Output the (X, Y) coordinate of the center of the cell containing the given text.  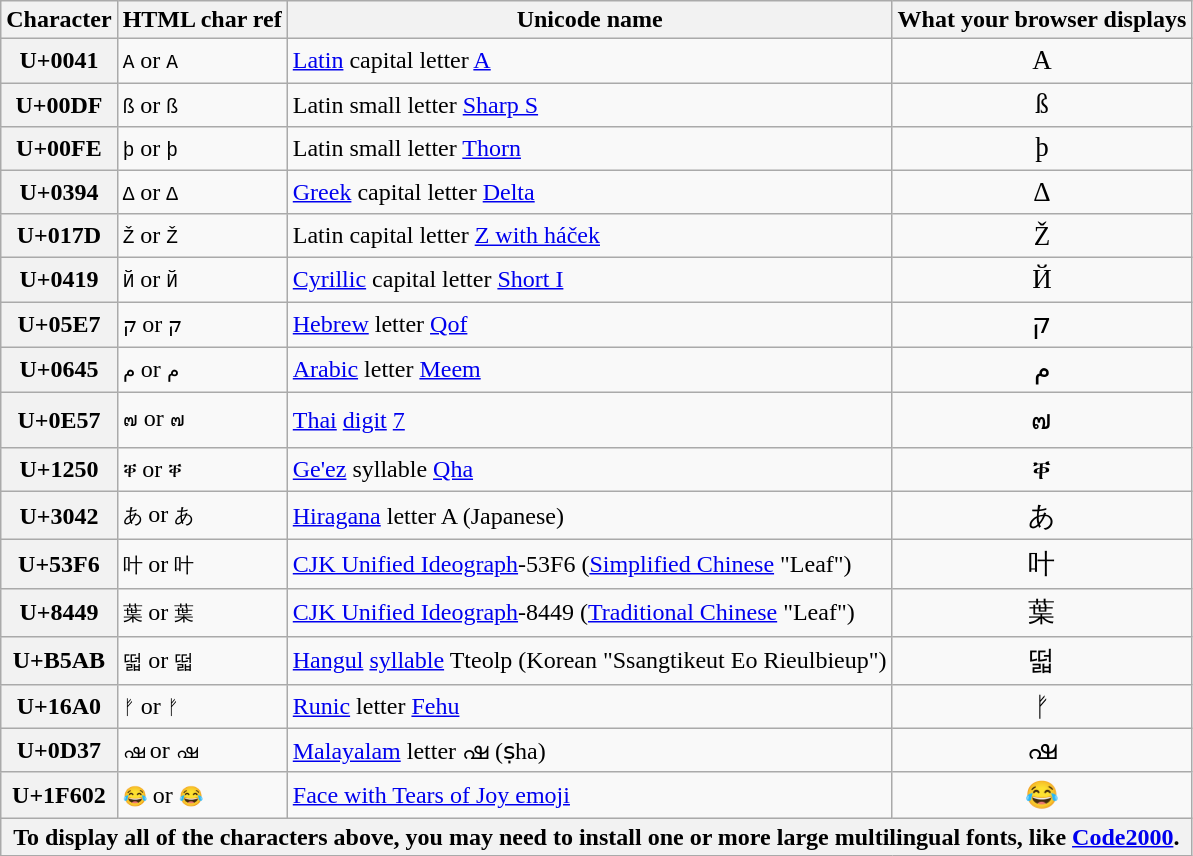
Hiragana letter A (Japanese) (590, 516)
Й (1042, 280)
叶 (1042, 564)
U+0D37 (59, 751)
HTML char ref (202, 20)
A (1042, 61)
ഷ or ഷ (202, 751)
ק or ק (202, 324)
あ (1042, 516)
Hangul syllable Tteolp (Korean "Ssangtikeut Eo Rieulbieup") (590, 660)
A or A (202, 61)
þ or þ (202, 148)
ᚠ (1042, 707)
U+00DF (59, 105)
U+0645 (59, 370)
ק (1042, 324)
Ž (1042, 236)
Latin small letter Sharp S (590, 105)
😂 (1042, 794)
葉 or 葉 (202, 612)
What your browser displays (1042, 20)
Ge'ez syllable Qha (590, 470)
Ž or Ž (202, 236)
U+00FE (59, 148)
Runic letter Fehu (590, 707)
U+1250 (59, 470)
U+8449 (59, 612)
Character (59, 20)
U+3042 (59, 516)
þ (1042, 148)
Thai digit 7 (590, 420)
U+0419 (59, 280)
U+1F602 (59, 794)
ᚠ or ᚠ (202, 707)
떫 (1042, 660)
Δ (1042, 192)
あ or あ (202, 516)
CJK Unified Ideograph-53F6 (Simplified Chinese "Leaf") (590, 564)
U+05E7 (59, 324)
Arabic letter Meem (590, 370)
叶 or 叶 (202, 564)
ቐ (1042, 470)
ഷ (1042, 751)
Δ or Δ (202, 192)
To display all of the characters above, you may need to install one or more large multilingual fonts, like Code2000. (596, 837)
Malayalam letter ഷ (ṣha) (590, 751)
ቐ or ቐ (202, 470)
U+017D (59, 236)
Face with Tears of Joy emoji (590, 794)
U+B5AB (59, 660)
U+0E57 (59, 420)
๗ (1042, 420)
U+53F6 (59, 564)
CJK Unified Ideograph-8449 (Traditional Chinese "Leaf") (590, 612)
๗ or ๗ (202, 420)
Latin capital letter Z with háček (590, 236)
ß or ß (202, 105)
م or م (202, 370)
U+0394 (59, 192)
م (1042, 370)
ß (1042, 105)
Latin capital letter A (590, 61)
葉 (1042, 612)
Greek capital letter Delta (590, 192)
Й or Й (202, 280)
Hebrew letter Qof (590, 324)
😂 or 😂 (202, 794)
Cyrillic capital letter Short I (590, 280)
떫 or 떫 (202, 660)
Latin small letter Thorn (590, 148)
U+16A0 (59, 707)
U+0041 (59, 61)
Unicode name (590, 20)
